Determine the (x, y) coordinate at the center of the cell enclosing the given text.  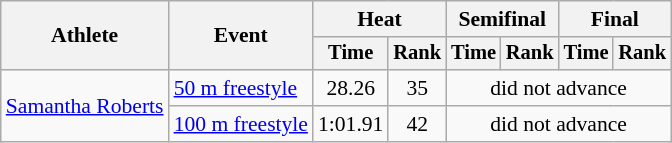
28.26 (350, 88)
Event (241, 36)
Athlete (85, 36)
35 (417, 88)
Samantha Roberts (85, 106)
Final (615, 19)
1:01.91 (350, 124)
50 m freestyle (241, 88)
42 (417, 124)
Heat (380, 19)
Semifinal (502, 19)
100 m freestyle (241, 124)
